Identify which cell holds the provided text, then report its [X, Y] central coordinate. 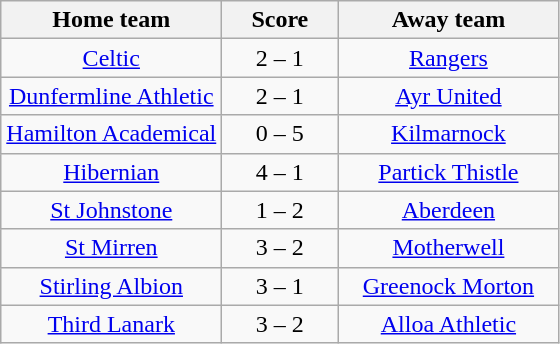
1 – 2 [280, 210]
Score [280, 20]
Hibernian [112, 172]
Hamilton Academical [112, 134]
3 – 1 [280, 286]
Greenock Morton [448, 286]
Away team [448, 20]
Home team [112, 20]
Partick Thistle [448, 172]
Third Lanark [112, 324]
St Mirren [112, 248]
Rangers [448, 58]
Ayr United [448, 96]
Motherwell [448, 248]
Kilmarnock [448, 134]
Celtic [112, 58]
Aberdeen [448, 210]
0 – 5 [280, 134]
St Johnstone [112, 210]
Alloa Athletic [448, 324]
Dunfermline Athletic [112, 96]
Stirling Albion [112, 286]
4 – 1 [280, 172]
